Capture the cell that displays the provided text and extract its [x, y] central coordinate. 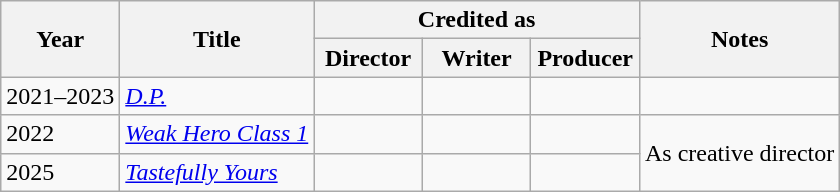
Notes [739, 39]
D.P. [217, 96]
Producer [586, 58]
2025 [60, 172]
2021–2023 [60, 96]
Year [60, 39]
Tastefully Yours [217, 172]
Weak Hero Class 1 [217, 134]
Credited as [477, 20]
Title [217, 39]
As creative director [739, 153]
Writer [476, 58]
2022 [60, 134]
Director [368, 58]
